Capture the cell that displays the provided text and extract its [x, y] central coordinate. 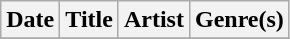
Genre(s) [239, 20]
Date [30, 20]
Artist [154, 20]
Title [90, 20]
